Identify which cell holds the provided text, then report its (x, y) central coordinate. 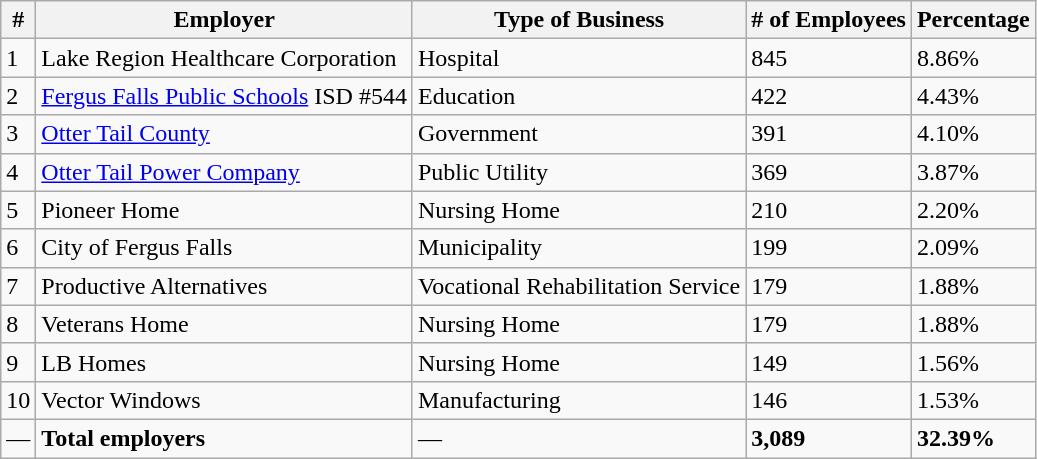
Employer (224, 20)
4 (18, 172)
6 (18, 248)
7 (18, 286)
8 (18, 324)
5 (18, 210)
Hospital (578, 58)
422 (829, 96)
# (18, 20)
2 (18, 96)
2.09% (973, 248)
845 (829, 58)
Otter Tail County (224, 134)
4.10% (973, 134)
369 (829, 172)
146 (829, 400)
Productive Alternatives (224, 286)
Public Utility (578, 172)
Municipality (578, 248)
210 (829, 210)
Percentage (973, 20)
8.86% (973, 58)
LB Homes (224, 362)
Fergus Falls Public Schools ISD #544 (224, 96)
Vector Windows (224, 400)
Vocational Rehabilitation Service (578, 286)
1.53% (973, 400)
Pioneer Home (224, 210)
1 (18, 58)
Total employers (224, 438)
Lake Region Healthcare Corporation (224, 58)
9 (18, 362)
3,089 (829, 438)
Otter Tail Power Company (224, 172)
Veterans Home (224, 324)
199 (829, 248)
2.20% (973, 210)
391 (829, 134)
3 (18, 134)
1.56% (973, 362)
Manufacturing (578, 400)
# of Employees (829, 20)
32.39% (973, 438)
10 (18, 400)
Type of Business (578, 20)
Education (578, 96)
3.87% (973, 172)
4.43% (973, 96)
City of Fergus Falls (224, 248)
Government (578, 134)
149 (829, 362)
